For the text-containing cell, return its midpoint in (x, y) coordinate format. 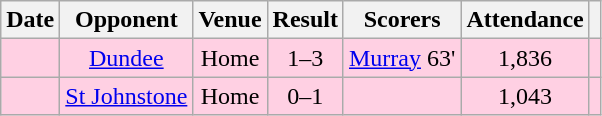
Dundee (126, 58)
Attendance (525, 20)
Scorers (402, 20)
Opponent (126, 20)
St Johnstone (126, 96)
0–1 (305, 96)
Date (30, 20)
1–3 (305, 58)
1,836 (525, 58)
Result (305, 20)
Venue (230, 20)
1,043 (525, 96)
Murray 63' (402, 58)
